Pinpoint the cell where the given text exists, returning its (x, y) midpoint coordinate. 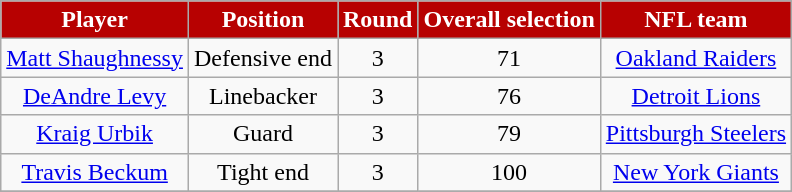
100 (509, 172)
Guard (262, 134)
Oakland Raiders (696, 58)
71 (509, 58)
Position (262, 20)
Linebacker (262, 96)
Round (378, 20)
Matt Shaughnessy (95, 58)
Detroit Lions (696, 96)
Pittsburgh Steelers (696, 134)
Overall selection (509, 20)
Kraig Urbik (95, 134)
Player (95, 20)
DeAndre Levy (95, 96)
Travis Beckum (95, 172)
Defensive end (262, 58)
New York Giants (696, 172)
Tight end (262, 172)
76 (509, 96)
79 (509, 134)
NFL team (696, 20)
